For the text-containing cell, return its midpoint in (X, Y) coordinate format. 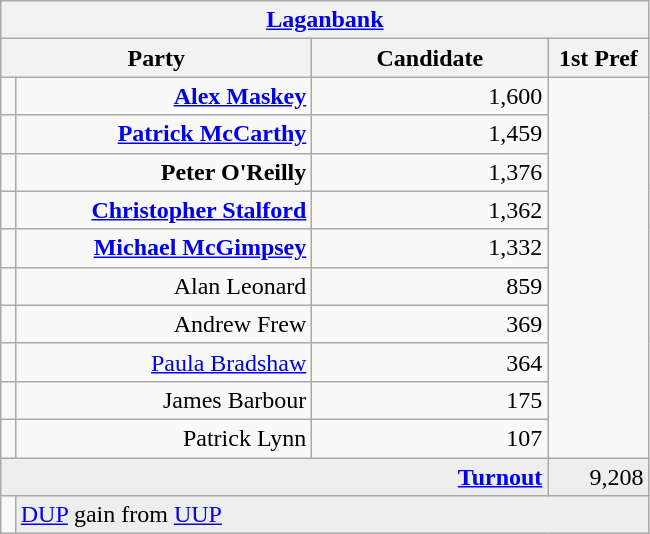
Christopher Stalford (164, 210)
1,459 (430, 134)
1,376 (430, 172)
9,208 (598, 477)
175 (430, 400)
Peter O'Reilly (164, 172)
James Barbour (164, 400)
Paula Bradshaw (164, 362)
1,362 (430, 210)
Candidate (430, 58)
Alex Maskey (164, 96)
DUP gain from UUP (332, 515)
107 (430, 438)
369 (430, 324)
Turnout (274, 477)
Andrew Frew (164, 324)
364 (430, 362)
1,332 (430, 248)
Alan Leonard (164, 286)
1,600 (430, 96)
Patrick McCarthy (164, 134)
1st Pref (598, 58)
859 (430, 286)
Patrick Lynn (164, 438)
Party (156, 58)
Michael McGimpsey (164, 248)
Laganbank (325, 20)
